Output the [x, y] coordinate of the center of the cell containing the given text.  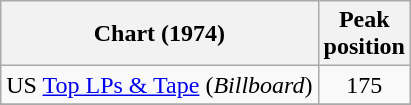
Peakposition [364, 34]
US Top LPs & Tape (Billboard) [160, 85]
175 [364, 85]
Chart (1974) [160, 34]
